Pinpoint the cell where the given text exists, returning its [x, y] midpoint coordinate. 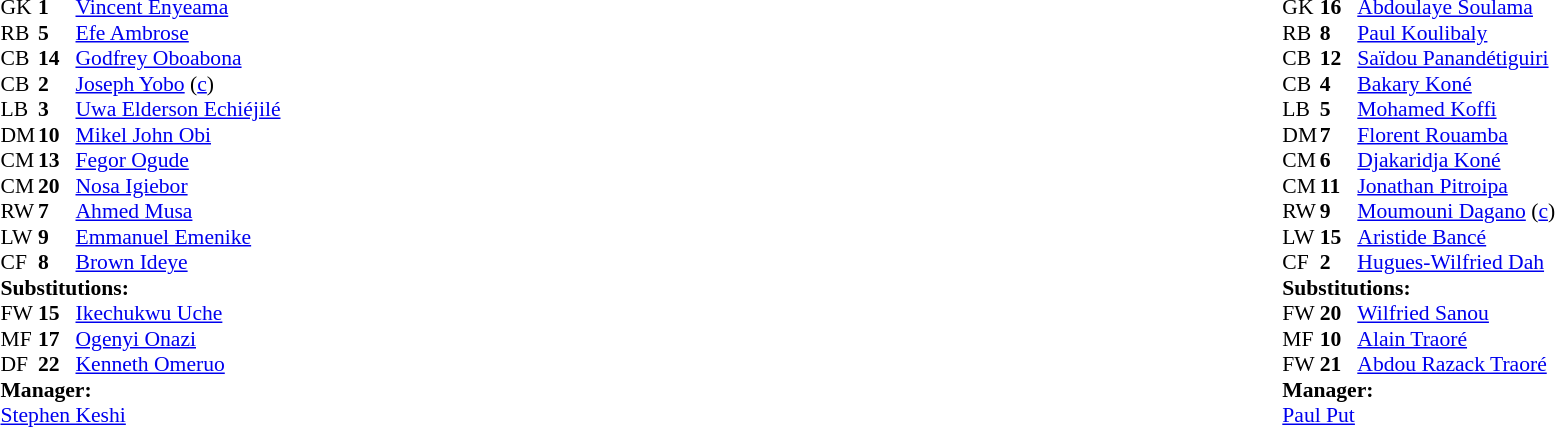
Abdou Razack Traoré [1456, 365]
Saïdou Panandétiguiri [1456, 59]
Brown Ideye [178, 263]
Mikel John Obi [178, 135]
11 [1339, 186]
Wilfried Sanou [1456, 313]
Djakaridja Koné [1456, 161]
Uwa Elderson Echiéjilé [178, 109]
Alain Traoré [1456, 339]
3 [57, 109]
21 [1339, 365]
6 [1339, 161]
Florent Rouamba [1456, 135]
Ahmed Musa [178, 211]
Emmanuel Emenike [178, 237]
Nosa Igiebor [178, 186]
Ikechukwu Uche [178, 313]
Moumouni Dagano (c) [1456, 211]
Paul Koulibaly [1456, 33]
12 [1339, 59]
14 [57, 59]
DF [19, 365]
Aristide Bancé [1456, 237]
Jonathan Pitroipa [1456, 186]
22 [57, 365]
4 [1339, 84]
Hugues-Wilfried Dah [1456, 263]
Mohamed Koffi [1456, 109]
17 [57, 339]
13 [57, 161]
Godfrey Oboabona [178, 59]
Fegor Ogude [178, 161]
Kenneth Omeruo [178, 365]
Efe Ambrose [178, 33]
Bakary Koné [1456, 84]
Ogenyi Onazi [178, 339]
Joseph Yobo (c) [178, 84]
